Capture the cell that displays the provided text and extract its [X, Y] central coordinate. 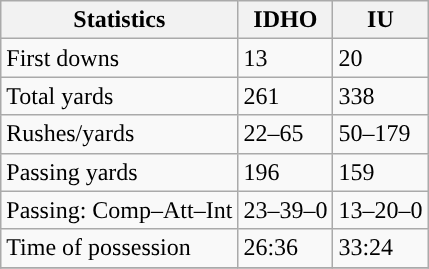
23–39–0 [286, 210]
13–20–0 [380, 210]
Statistics [120, 20]
IDHO [286, 20]
33:24 [380, 248]
Time of possession [120, 248]
159 [380, 172]
261 [286, 96]
Rushes/yards [120, 134]
Passing yards [120, 172]
196 [286, 172]
13 [286, 58]
Passing: Comp–Att–Int [120, 210]
Total yards [120, 96]
22–65 [286, 134]
IU [380, 20]
26:36 [286, 248]
50–179 [380, 134]
First downs [120, 58]
338 [380, 96]
20 [380, 58]
